Find where the given text appears and provide that cell's center as (x, y) coordinate. 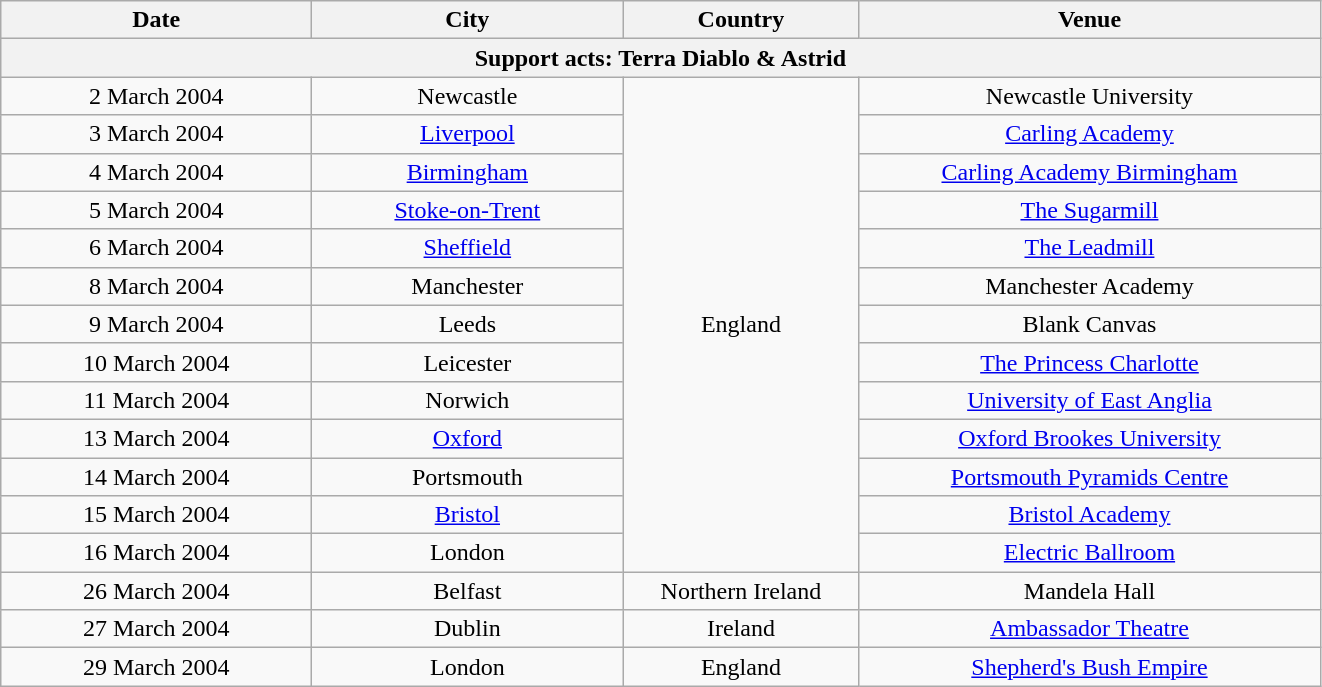
Bristol Academy (1090, 515)
14 March 2004 (156, 477)
Birmingham (468, 172)
27 March 2004 (156, 629)
Carling Academy (1090, 134)
Blank Canvas (1090, 324)
Manchester (468, 286)
Country (741, 20)
Portsmouth (468, 477)
10 March 2004 (156, 362)
9 March 2004 (156, 324)
Liverpool (468, 134)
The Sugarmill (1090, 210)
Date (156, 20)
Venue (1090, 20)
11 March 2004 (156, 400)
3 March 2004 (156, 134)
6 March 2004 (156, 248)
16 March 2004 (156, 553)
Northern Ireland (741, 591)
Newcastle (468, 96)
Electric Ballroom (1090, 553)
Belfast (468, 591)
Leeds (468, 324)
Oxford Brookes University (1090, 438)
5 March 2004 (156, 210)
29 March 2004 (156, 667)
Bristol (468, 515)
Norwich (468, 400)
Manchester Academy (1090, 286)
15 March 2004 (156, 515)
City (468, 20)
2 March 2004 (156, 96)
University of East Anglia (1090, 400)
Shepherd's Bush Empire (1090, 667)
Dublin (468, 629)
8 March 2004 (156, 286)
4 March 2004 (156, 172)
Newcastle University (1090, 96)
The Princess Charlotte (1090, 362)
Ambassador Theatre (1090, 629)
Leicester (468, 362)
Carling Academy Birmingham (1090, 172)
26 March 2004 (156, 591)
The Leadmill (1090, 248)
Ireland (741, 629)
Sheffield (468, 248)
Oxford (468, 438)
13 March 2004 (156, 438)
Support acts: Terra Diablo & Astrid (660, 58)
Portsmouth Pyramids Centre (1090, 477)
Stoke-on-Trent (468, 210)
Mandela Hall (1090, 591)
